From the cell containing the given text, extract its center point as [x, y] coordinate. 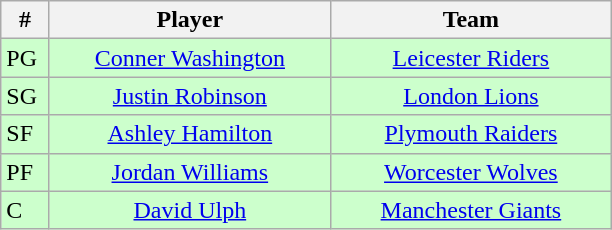
David Ulph [190, 210]
SG [26, 96]
Worcester Wolves [470, 172]
Jordan Williams [190, 172]
PF [26, 172]
C [26, 210]
Ashley Hamilton [190, 134]
Conner Washington [190, 58]
Player [190, 20]
Justin Robinson [190, 96]
London Lions [470, 96]
PG [26, 58]
SF [26, 134]
Manchester Giants [470, 210]
# [26, 20]
Plymouth Raiders [470, 134]
Leicester Riders [470, 58]
Team [470, 20]
